Provide the [x, y] coordinate of the cell's center where the given text is located.  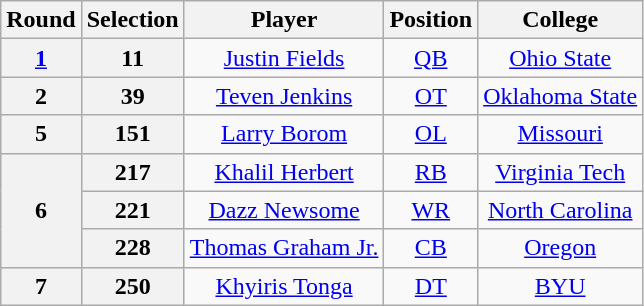
Oregon [560, 248]
Justin Fields [284, 58]
Larry Borom [284, 134]
College [560, 20]
OT [431, 96]
Thomas Graham Jr. [284, 248]
Khalil Herbert [284, 172]
DT [431, 286]
QB [431, 58]
Oklahoma State [560, 96]
5 [41, 134]
221 [132, 210]
OL [431, 134]
217 [132, 172]
North Carolina [560, 210]
Khyiris Tonga [284, 286]
Teven Jenkins [284, 96]
RB [431, 172]
11 [132, 58]
Round [41, 20]
7 [41, 286]
Ohio State [560, 58]
BYU [560, 286]
Position [431, 20]
Virginia Tech [560, 172]
250 [132, 286]
Dazz Newsome [284, 210]
Selection [132, 20]
6 [41, 210]
228 [132, 248]
1 [41, 58]
Player [284, 20]
39 [132, 96]
151 [132, 134]
Missouri [560, 134]
WR [431, 210]
CB [431, 248]
2 [41, 96]
